Pinpoint the cell where the given text exists, returning its (X, Y) midpoint coordinate. 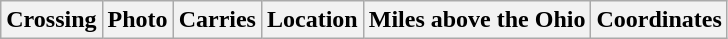
Coordinates (659, 20)
Miles above the Ohio (477, 20)
Photo (138, 20)
Carries (217, 20)
Location (312, 20)
Crossing (52, 20)
